Find where the given text appears and provide that cell's center as [X, Y] coordinate. 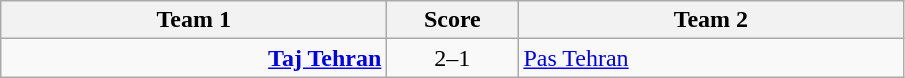
Team 2 [711, 20]
Team 1 [194, 20]
2–1 [452, 58]
Taj Tehran [194, 58]
Score [452, 20]
Pas Tehran [711, 58]
